Locate the cell with the specified text and output its (x, y) center coordinate. 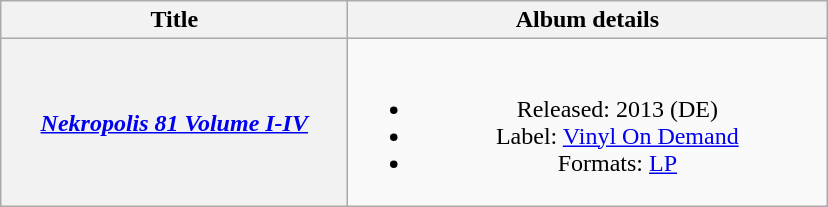
Released: 2013 (DE)Label: Vinyl On DemandFormats: LP (588, 122)
Title (174, 20)
Nekropolis 81 Volume I-IV (174, 122)
Album details (588, 20)
